Identify which cell holds the provided text, then report its [X, Y] central coordinate. 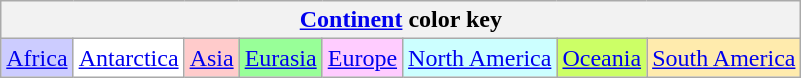
Continent color key [401, 20]
Asia [212, 58]
Africa [37, 58]
Antarctica [128, 58]
North America [480, 58]
Eurasia [280, 58]
Oceania [602, 58]
Europe [362, 58]
South America [724, 58]
